Return (X, Y) of the center of cell containing provided text 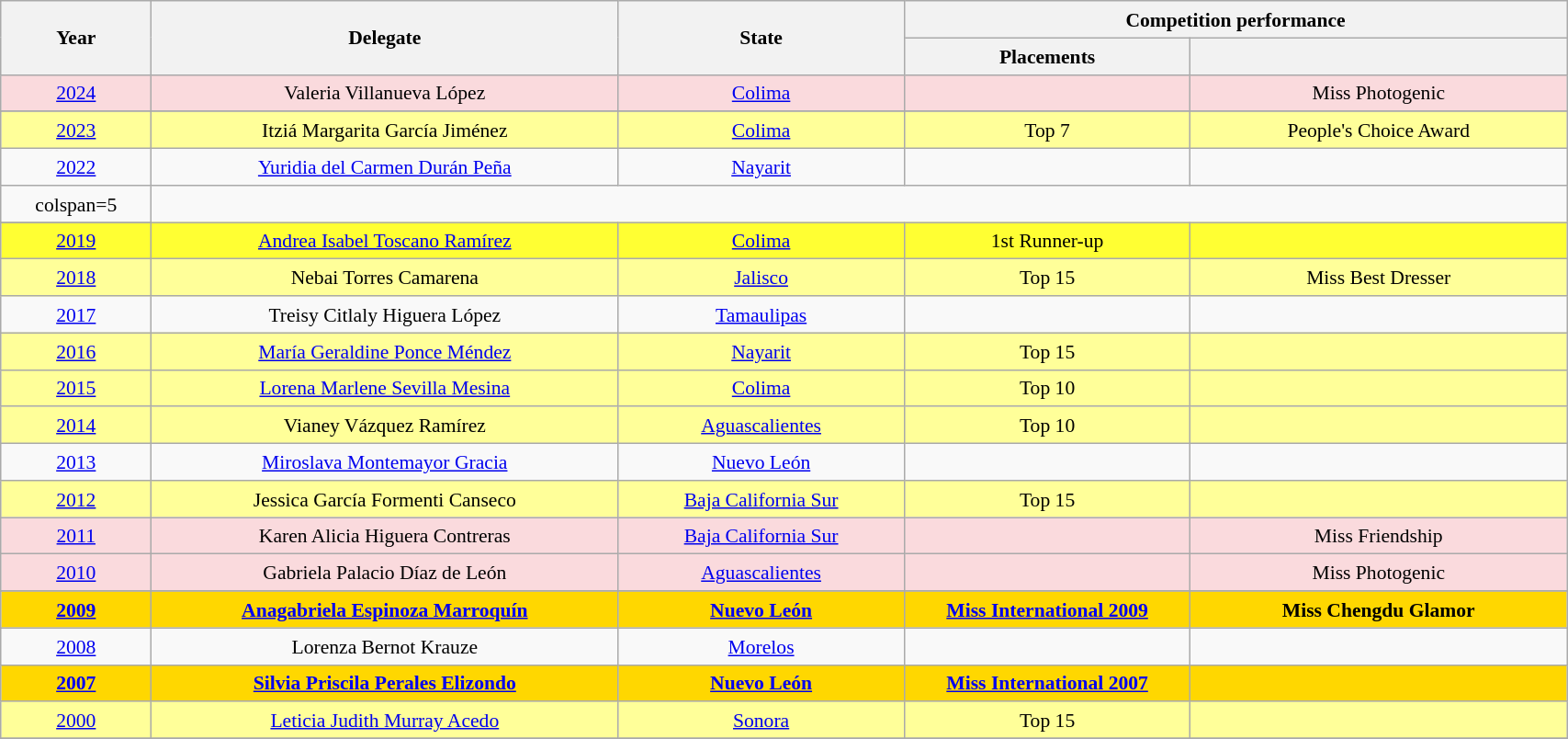
Valeria Villanueva López (385, 93)
2007 (76, 683)
Sonora (761, 721)
2023 (76, 131)
2009 (76, 609)
Tamaulipas (761, 314)
Lorenza Bernot Krauze (385, 646)
2022 (76, 167)
Miss International 2007 (1047, 683)
Miss International 2009 (1047, 609)
Top 7 (1047, 131)
Vianey Vázquez Ramírez (385, 426)
2017 (76, 314)
2011 (76, 536)
Placements (1047, 56)
Gabriela Palacio Díaz de León (385, 573)
2018 (76, 278)
Miss Chengdu Glamor (1379, 609)
Morelos (761, 646)
Miss Best Dresser (1379, 278)
2019 (76, 241)
2013 (76, 462)
Jessica García Formenti Canseco (385, 499)
Leticia Judith Murray Acedo (385, 721)
Itziá Margarita García Jiménez (385, 131)
Treisy Citlaly Higuera López (385, 314)
María Geraldine Ponce Méndez (385, 351)
Lorena Marlene Sevilla Mesina (385, 388)
Competition performance (1235, 19)
Nebai Torres Camarena (385, 278)
2012 (76, 499)
2015 (76, 388)
Miss Friendship (1379, 536)
2010 (76, 573)
Silvia Priscila Perales Elizondo (385, 683)
Andrea Isabel Toscano Ramírez (385, 241)
2008 (76, 646)
Jalisco (761, 278)
2000 (76, 721)
Karen Alicia Higuera Contreras (385, 536)
Yuridia del Carmen Durán Peña (385, 167)
Delegate (385, 38)
1st Runner-up (1047, 241)
Anagabriela Espinoza Marroquín (385, 609)
2024 (76, 93)
People's Choice Award (1379, 131)
State (761, 38)
colspan=5 (76, 204)
2014 (76, 426)
Miroslava Montemayor Gracia (385, 462)
Year (76, 38)
2016 (76, 351)
